Identify which cell holds the provided text, then report its (x, y) central coordinate. 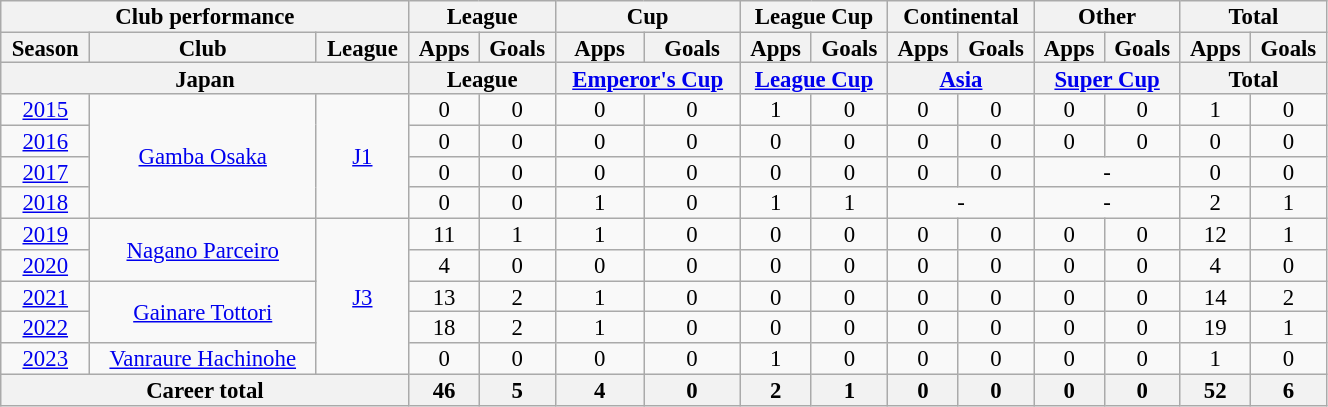
Club performance (205, 16)
46 (444, 390)
Club (203, 48)
J1 (362, 156)
13 (444, 296)
2017 (46, 172)
Super Cup (1107, 78)
Gainare Tottori (203, 312)
Continental (961, 16)
12 (1215, 234)
2018 (46, 204)
52 (1215, 390)
Nagano Parceiro (203, 250)
Career total (205, 390)
2021 (46, 296)
6 (1288, 390)
14 (1215, 296)
Season (46, 48)
2016 (46, 140)
2022 (46, 328)
Other (1107, 16)
2020 (46, 266)
Cup (648, 16)
Japan (205, 78)
19 (1215, 328)
J3 (362, 297)
5 (517, 390)
2015 (46, 110)
18 (444, 328)
Vanraure Hachinohe (203, 358)
Asia (961, 78)
11 (444, 234)
2019 (46, 234)
2023 (46, 358)
Gamba Osaka (203, 156)
Emperor's Cup (648, 78)
